Capture the cell that displays the provided text and extract its (x, y) central coordinate. 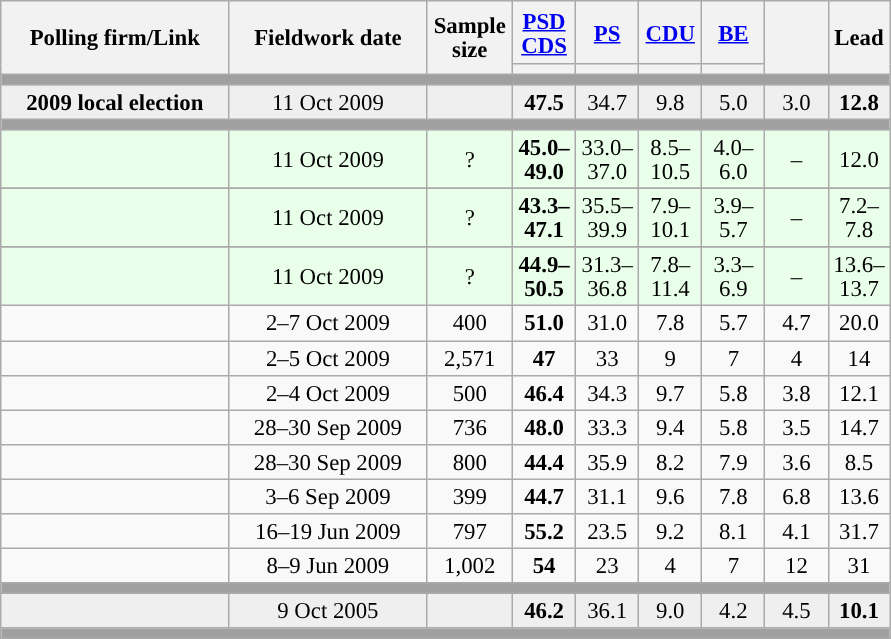
31.3–36.8 (608, 278)
4.5 (796, 610)
2–4 Oct 2009 (328, 392)
10.1 (859, 610)
3.3–6.9 (734, 278)
400 (470, 324)
35.9 (608, 462)
8.5–10.5 (670, 160)
CDU (670, 32)
9.0 (670, 610)
3.6 (796, 462)
35.5–39.9 (608, 218)
12.8 (859, 102)
Fieldwork date (328, 38)
399 (470, 496)
2–7 Oct 2009 (328, 324)
2,571 (470, 358)
13.6–13.7 (859, 278)
33 (608, 358)
47.5 (544, 102)
Polling firm/Link (115, 38)
33.0–37.0 (608, 160)
9.2 (670, 532)
BE (734, 32)
797 (470, 532)
4.0–6.0 (734, 160)
44.7 (544, 496)
5.0 (734, 102)
51.0 (544, 324)
9.6 (670, 496)
54 (544, 566)
12.0 (859, 160)
7.9 (734, 462)
800 (470, 462)
1,002 (470, 566)
43.3–47.1 (544, 218)
36.1 (608, 610)
4.7 (796, 324)
31 (859, 566)
7.8–11.4 (670, 278)
3.8 (796, 392)
45.0–49.0 (544, 160)
48.0 (544, 428)
44.9–50.5 (544, 278)
2–5 Oct 2009 (328, 358)
9.8 (670, 102)
23.5 (608, 532)
47 (544, 358)
34.7 (608, 102)
3–6 Sep 2009 (328, 496)
PSDCDS (544, 32)
16–19 Jun 2009 (328, 532)
3.5 (796, 428)
8.1 (734, 532)
500 (470, 392)
34.3 (608, 392)
7.9–10.1 (670, 218)
13.6 (859, 496)
46.4 (544, 392)
44.4 (544, 462)
9.4 (670, 428)
31.7 (859, 532)
4.1 (796, 532)
8.5 (859, 462)
33.3 (608, 428)
8.2 (670, 462)
7.2–7.8 (859, 218)
Lead (859, 38)
3.0 (796, 102)
9.7 (670, 392)
PS (608, 32)
14.7 (859, 428)
31.0 (608, 324)
Sample size (470, 38)
46.2 (544, 610)
2009 local election (115, 102)
736 (470, 428)
14 (859, 358)
23 (608, 566)
20.0 (859, 324)
4.2 (734, 610)
5.7 (734, 324)
9 Oct 2005 (328, 610)
6.8 (796, 496)
12 (796, 566)
9 (670, 358)
8–9 Jun 2009 (328, 566)
55.2 (544, 532)
31.1 (608, 496)
12.1 (859, 392)
3.9–5.7 (734, 218)
